Return [X, Y] of the center of cell containing provided text 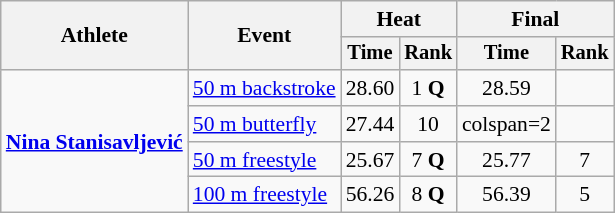
7 [585, 160]
25.67 [370, 160]
Final [536, 19]
28.60 [370, 88]
Heat [399, 19]
27.44 [370, 124]
10 [428, 124]
1 Q [428, 88]
50 m freestyle [264, 160]
25.77 [506, 160]
colspan=2 [506, 124]
Event [264, 36]
50 m backstroke [264, 88]
50 m butterfly [264, 124]
8 Q [428, 195]
Nina Stanisavljević [94, 141]
7 Q [428, 160]
56.26 [370, 195]
5 [585, 195]
56.39 [506, 195]
Athlete [94, 36]
100 m freestyle [264, 195]
28.59 [506, 88]
